Capture the cell that displays the provided text and extract its (X, Y) central coordinate. 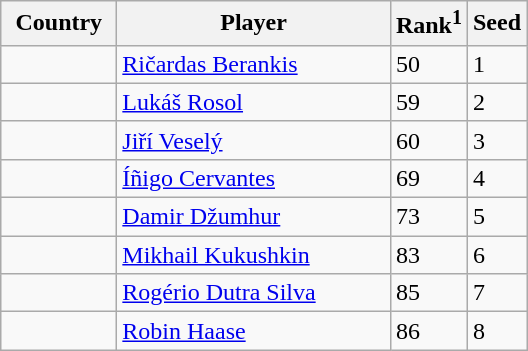
Íñigo Cervantes (254, 178)
73 (428, 217)
5 (496, 217)
Rogério Dutra Silva (254, 293)
2 (496, 102)
1 (496, 64)
Jiří Veselý (254, 140)
Seed (496, 24)
50 (428, 64)
69 (428, 178)
8 (496, 331)
3 (496, 140)
Ričardas Berankis (254, 64)
60 (428, 140)
Damir Džumhur (254, 217)
85 (428, 293)
Rank1 (428, 24)
4 (496, 178)
Mikhail Kukushkin (254, 255)
Robin Haase (254, 331)
86 (428, 331)
Country (59, 24)
7 (496, 293)
Player (254, 24)
Lukáš Rosol (254, 102)
6 (496, 255)
83 (428, 255)
59 (428, 102)
